Locate the cell with the specified text and output its (X, Y) center coordinate. 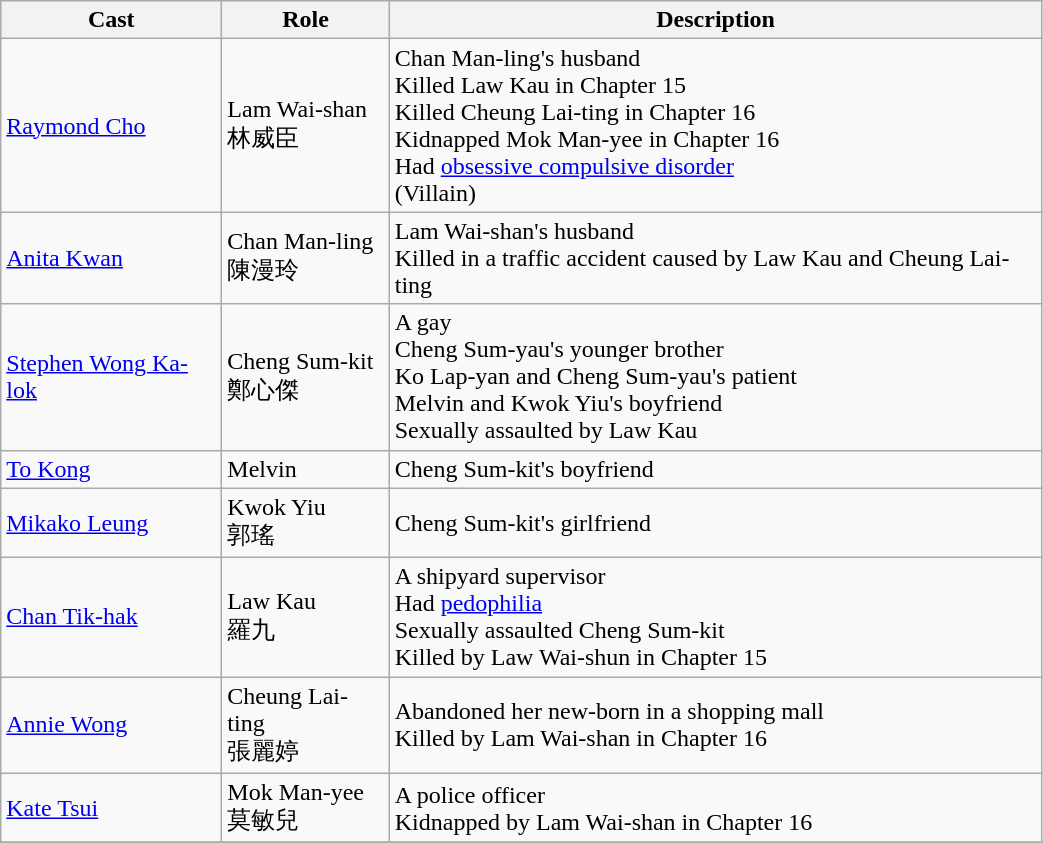
Cheung Lai-ting張麗婷 (306, 726)
Mikako Leung (112, 523)
To Kong (112, 469)
Cheng Sum-kit's girlfriend (716, 523)
Chan Man-ling陳漫玲 (306, 258)
A police officerKidnapped by Lam Wai-shan in Chapter 16 (716, 808)
Melvin (306, 469)
Raymond Cho (112, 126)
Abandoned her new-born in a shopping mallKilled by Lam Wai-shan in Chapter 16 (716, 726)
Stephen Wong Ka-lok (112, 377)
Chan Tik-hak (112, 618)
Anita Kwan (112, 258)
Role (306, 20)
Lam Wai-shan's husbandKilled in a traffic accident caused by Law Kau and Cheung Lai-ting (716, 258)
Kwok Yiu郭瑤 (306, 523)
Annie Wong (112, 726)
Cast (112, 20)
A gayCheng Sum-yau's younger brotherKo Lap-yan and Cheng Sum-yau's patientMelvin and Kwok Yiu's boyfriendSexually assaulted by Law Kau (716, 377)
Kate Tsui (112, 808)
Mok Man-yee莫敏兒 (306, 808)
Law Kau羅九 (306, 618)
Cheng Sum-kit鄭心傑 (306, 377)
A shipyard supervisorHad pedophiliaSexually assaulted Cheng Sum-kitKilled by Law Wai-shun in Chapter 15 (716, 618)
Cheng Sum-kit's boyfriend (716, 469)
Description (716, 20)
Lam Wai-shan林威臣 (306, 126)
